Capture the cell that displays the provided text and extract its (x, y) central coordinate. 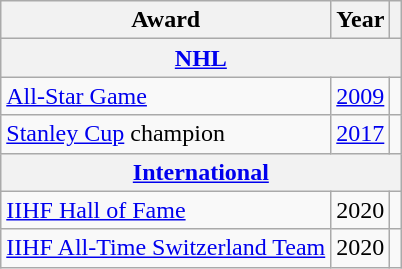
2009 (360, 96)
Year (360, 20)
International (201, 172)
IIHF All-Time Switzerland Team (166, 248)
All-Star Game (166, 96)
Stanley Cup champion (166, 134)
IIHF Hall of Fame (166, 210)
Award (166, 20)
2017 (360, 134)
NHL (201, 58)
